Pinpoint the cell where the given text exists, returning its [X, Y] midpoint coordinate. 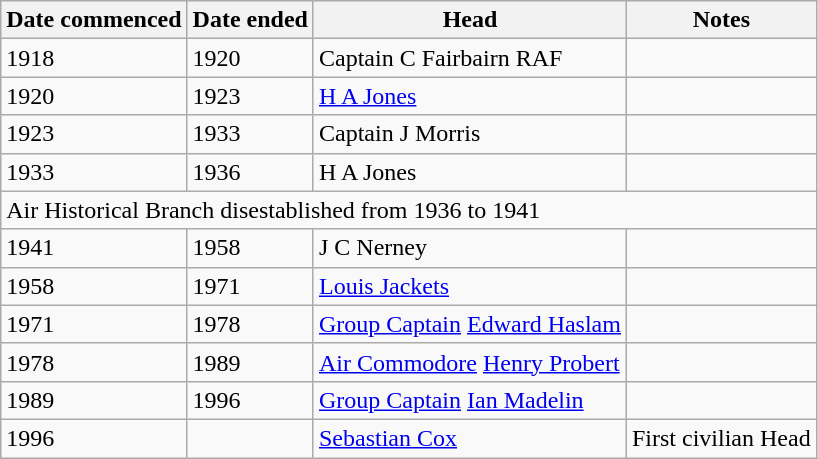
Head [470, 20]
Sebastian Cox [470, 438]
Air Commodore Henry Probert [470, 362]
J C Nerney [470, 248]
1941 [94, 248]
Date ended [250, 20]
1918 [94, 58]
First civilian Head [721, 438]
Captain J Morris [470, 134]
Air Historical Branch disestablished from 1936 to 1941 [408, 210]
Captain C Fairbairn RAF [470, 58]
Notes [721, 20]
Group Captain Ian Madelin [470, 400]
Louis Jackets [470, 286]
1936 [250, 172]
Group Captain Edward Haslam [470, 324]
Date commenced [94, 20]
